Return the (X, Y) coordinate for the center point of the cell that contains the specified text.  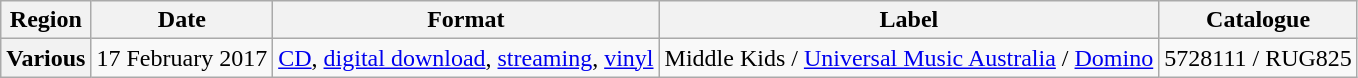
Various (46, 58)
Catalogue (1258, 20)
Date (182, 20)
Region (46, 20)
CD, digital download, streaming, vinyl (466, 58)
Label (909, 20)
5728111 / RUG825 (1258, 58)
Format (466, 20)
Middle Kids / Universal Music Australia / Domino (909, 58)
17 February 2017 (182, 58)
